Output the [X, Y] coordinate of the center of the cell containing the given text.  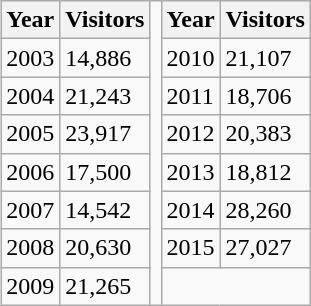
2008 [30, 248]
20,630 [105, 248]
23,917 [105, 134]
28,260 [265, 210]
21,107 [265, 58]
2003 [30, 58]
2006 [30, 172]
2010 [190, 58]
2013 [190, 172]
2014 [190, 210]
18,812 [265, 172]
2004 [30, 96]
20,383 [265, 134]
14,542 [105, 210]
21,243 [105, 96]
2007 [30, 210]
2015 [190, 248]
2009 [30, 286]
2012 [190, 134]
21,265 [105, 286]
2011 [190, 96]
17,500 [105, 172]
27,027 [265, 248]
14,886 [105, 58]
2005 [30, 134]
18,706 [265, 96]
